Capture the cell that displays the provided text and extract its (x, y) central coordinate. 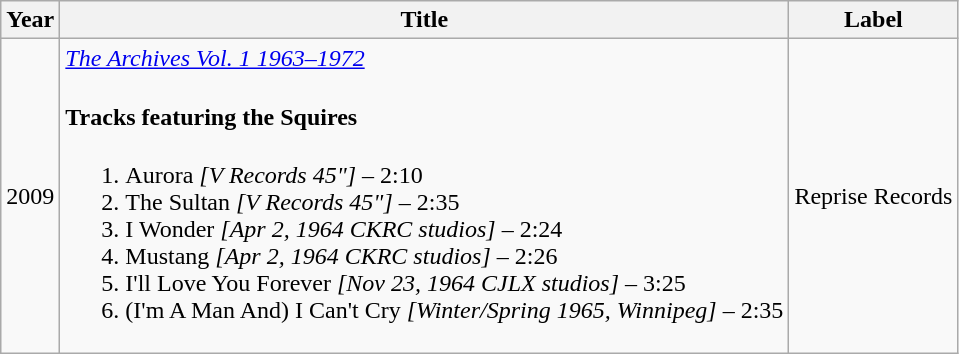
2009 (30, 196)
Reprise Records (874, 196)
Year (30, 20)
Label (874, 20)
Title (424, 20)
